Locate the cell with the specified text and output its [x, y] center coordinate. 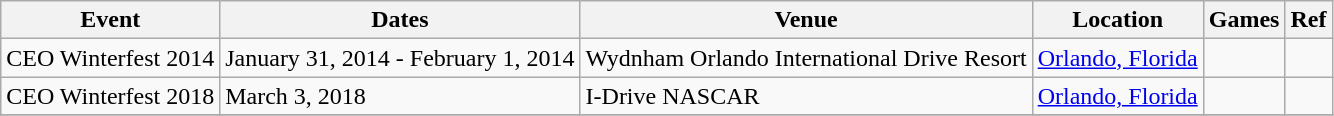
Wydnham Orlando International Drive Resort [806, 58]
Dates [400, 20]
January 31, 2014 - February 1, 2014 [400, 58]
CEO Winterfest 2014 [110, 58]
Event [110, 20]
Location [1118, 20]
Games [1244, 20]
Ref [1308, 20]
Venue [806, 20]
CEO Winterfest 2018 [110, 96]
March 3, 2018 [400, 96]
I-Drive NASCAR [806, 96]
